Search for the cell housing the specified text and yield its (x, y) center coordinate. 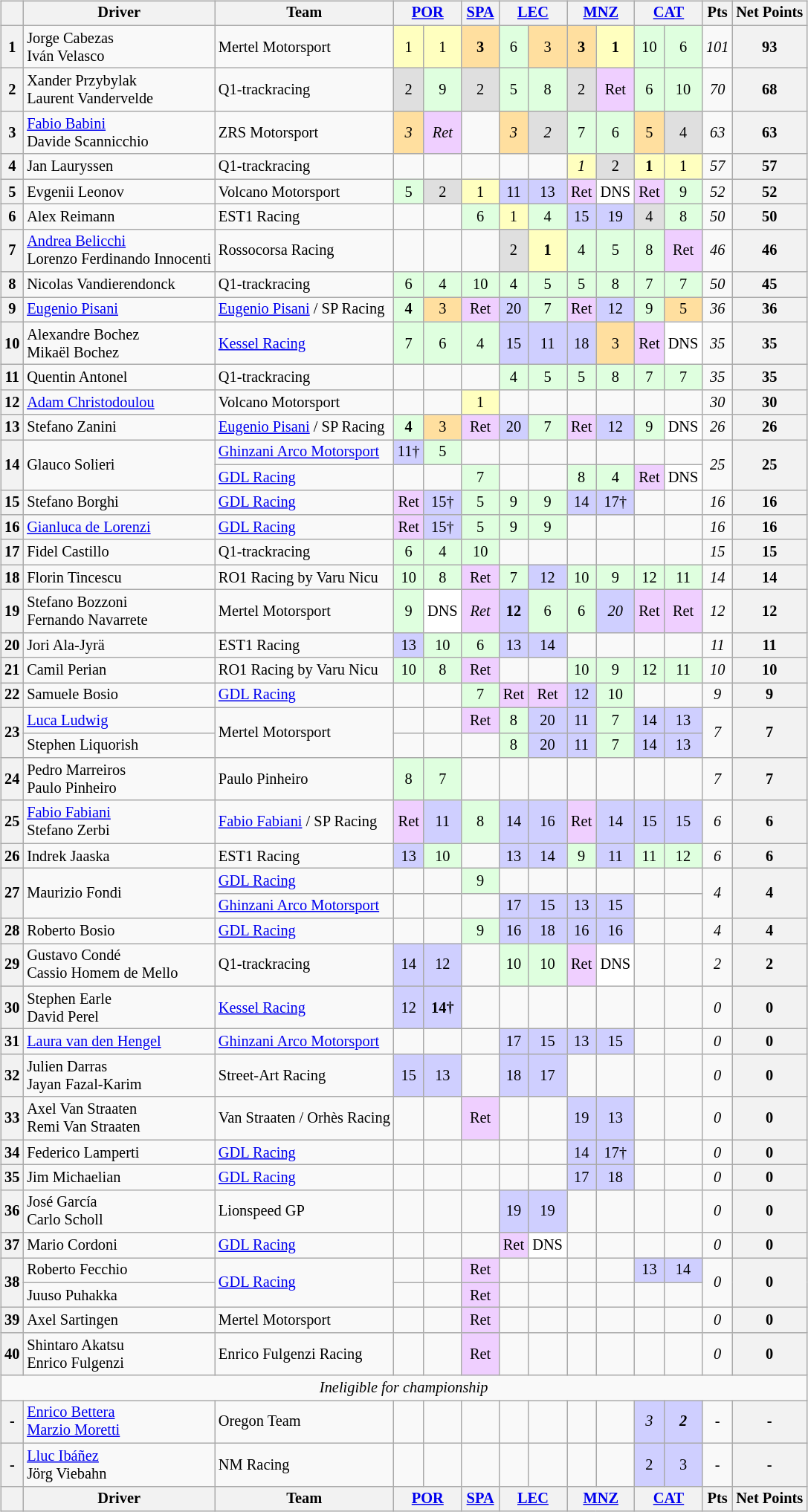
Alex Reimann (119, 217)
101 (717, 47)
Maurizio Fondi (119, 893)
Roberto Bosio (119, 931)
Samuele Bosio (119, 695)
Jori Ala-Jyrä (119, 645)
45 (769, 285)
Axel Sartingen (119, 1320)
24 (12, 779)
Jim Michaelian (119, 1178)
31 (12, 1042)
Adam Christodoulou (119, 403)
Axel Van Straaten Remi Van Straaten (119, 1118)
Enrico Bettera Marzio Moretti (119, 1422)
Fabio Fabiani Stefano Zerbi (119, 822)
Ineligible for championship (404, 1388)
Glauco Solieri (119, 465)
14† (443, 1008)
29 (12, 965)
Alexandre Bochez Mikaël Bochez (119, 343)
22 (12, 695)
Laura van den Hengel (119, 1042)
Stefano Bozzoni Fernando Navarrete (119, 611)
Federico Lamperti (119, 1152)
Oregon Team (305, 1422)
Stephen Liquorish (119, 745)
Julien Darras Jayan Fazal-Karim (119, 1076)
ZRS Motorsport (305, 133)
Stefano Borghi (119, 502)
Luca Ludwig (119, 720)
Street-Art Racing (305, 1076)
Mario Cordoni (119, 1245)
Jorge Cabezas Iván Velasco (119, 47)
Xander Przybylak Laurent Vandervelde (119, 90)
Gustavo Condé Cassio Homem de Mello (119, 965)
Jan Lauryssen (119, 166)
21 (12, 670)
28 (12, 931)
Andrea Belicchi Lorenzo Ferdinando Innocenti (119, 250)
33 (12, 1118)
NM Racing (305, 1464)
Lionspeed GP (305, 1211)
Shintaro Akatsu Enrico Fulgenzi (119, 1354)
Indrek Jaaska (119, 856)
68 (769, 90)
70 (717, 90)
José García Carlo Scholl (119, 1211)
93 (769, 47)
23 (12, 733)
Roberto Fecchio (119, 1271)
Enrico Fulgenzi Racing (305, 1354)
Fidel Castillo (119, 552)
Stefano Zanini (119, 427)
40 (12, 1354)
11† (409, 452)
Van Straaten / Orhès Racing (305, 1118)
38 (12, 1282)
Quentin Antonel (119, 377)
Fabio Babini Davide Scannicchio (119, 133)
Stephen Earle David Perel (119, 1008)
Pedro Marreiros Paulo Pinheiro (119, 779)
Rossocorsa Racing (305, 250)
Camil Perian (119, 670)
Lluc Ibáñez Jörg Viebahn (119, 1464)
Gianluca de Lorenzi (119, 528)
Juuso Puhakka (119, 1295)
32 (12, 1076)
Florin Tincescu (119, 577)
Fabio Fabiani / SP Racing (305, 822)
39 (12, 1320)
Paulo Pinheiro (305, 779)
27 (12, 893)
Nicolas Vandierendonck (119, 285)
Evgenii Leonov (119, 192)
Eugenio Pisani (119, 310)
34 (12, 1152)
37 (12, 1245)
